From the cell containing the given text, extract its center point as [x, y] coordinate. 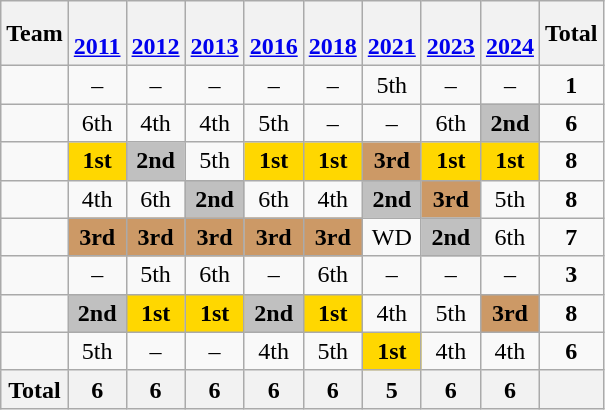
WD [392, 237]
3 [571, 275]
2016 [274, 34]
5 [392, 389]
Team [35, 34]
7 [571, 237]
2021 [392, 34]
2024 [510, 34]
2018 [332, 34]
2013 [214, 34]
1 [571, 85]
2023 [450, 34]
2011 [97, 34]
2012 [156, 34]
